Locate the cell with the specified text and output its [x, y] center coordinate. 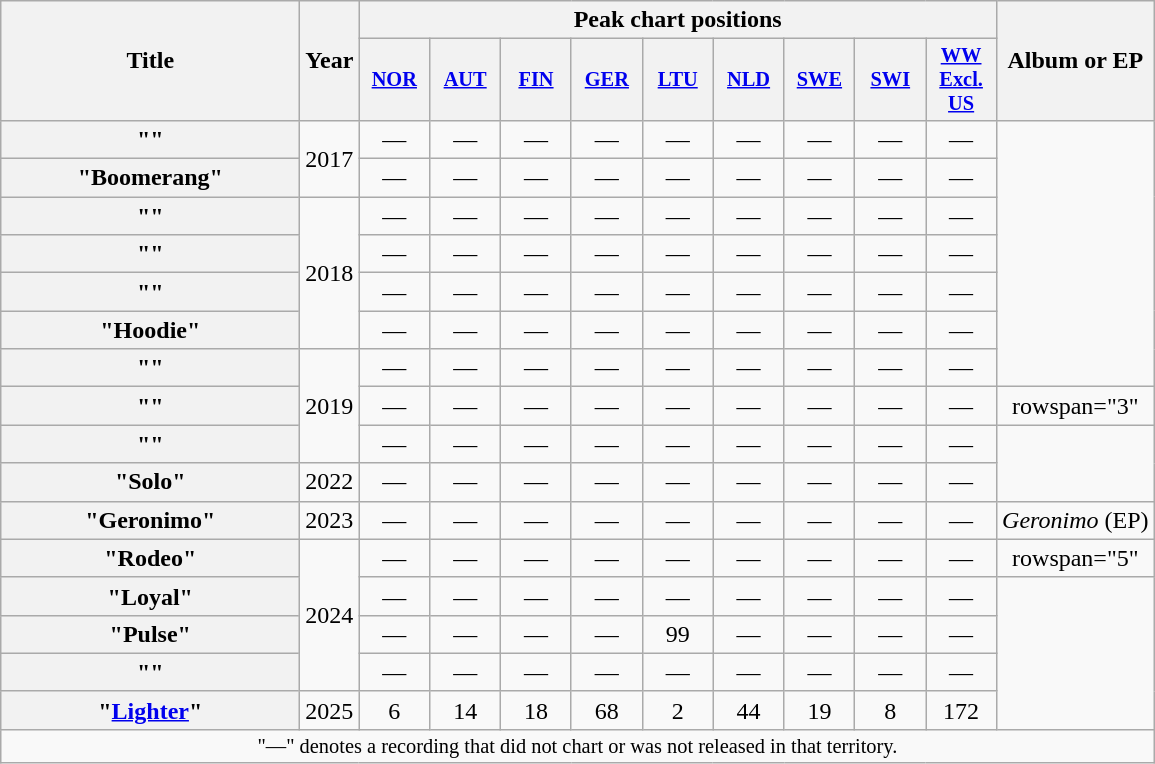
Year [330, 61]
"Hoodie" [150, 330]
2 [678, 710]
Peak chart positions [678, 20]
2017 [330, 158]
99 [678, 634]
"Loyal" [150, 596]
SWE [820, 80]
"—" denotes a recording that did not chart or was not released in that territory. [578, 746]
14 [466, 710]
19 [820, 710]
"Pulse" [150, 634]
rowspan="5" [1076, 558]
6 [394, 710]
"Rodeo" [150, 558]
2019 [330, 406]
18 [536, 710]
"Lighter" [150, 710]
GER [606, 80]
LTU [678, 80]
44 [748, 710]
SWI [890, 80]
FIN [536, 80]
8 [890, 710]
172 [962, 710]
"Solo" [150, 482]
"Geronimo" [150, 520]
2022 [330, 482]
"Boomerang" [150, 178]
Album or EP [1076, 61]
2023 [330, 520]
2025 [330, 710]
NOR [394, 80]
2018 [330, 273]
Geronimo (EP) [1076, 520]
68 [606, 710]
NLD [748, 80]
WWExcl.US [962, 80]
2024 [330, 615]
rowspan="3" [1076, 406]
Title [150, 61]
AUT [466, 80]
